Return the (X, Y) coordinate for the center point of the cell that contains the specified text.  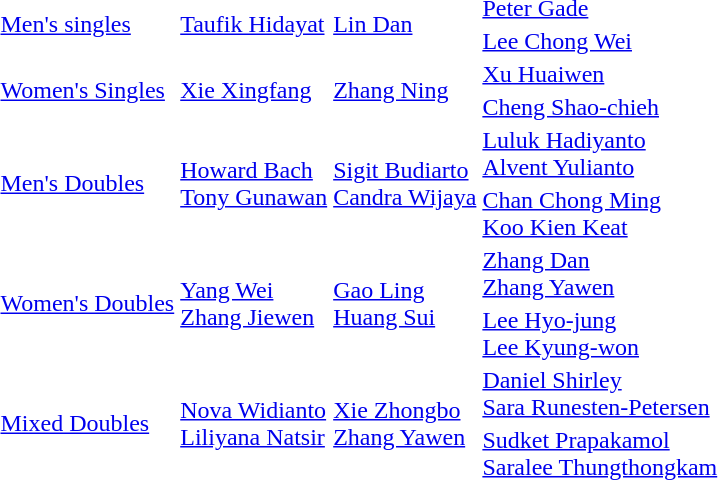
Zhang Ning (405, 90)
Yang Wei Zhang Jiewen (254, 304)
Howard Bach Tony Gunawan (254, 184)
Sigit Budiarto Candra Wijaya (405, 184)
Xie Xingfang (254, 90)
Gao Ling Huang Sui (405, 304)
